Output the [X, Y] coordinate of the center of the cell containing the given text.  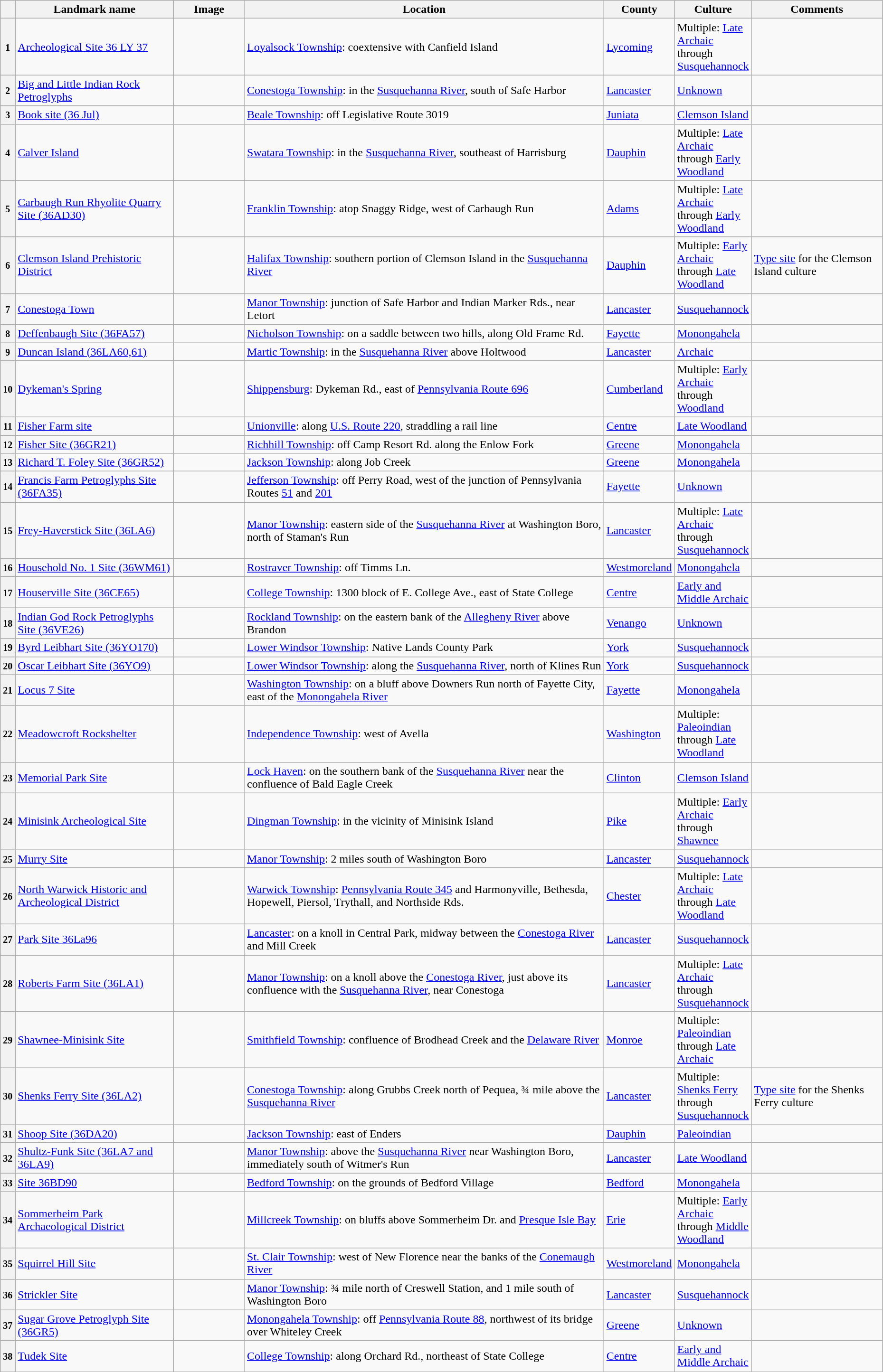
Landmark name [95, 9]
Site 36BD90 [95, 1183]
Loyalsock Township: coextensive with Canfield Island [424, 47]
Strickler Site [95, 1294]
Shippensburg: Dykeman Rd., east of Pennsylvania Route 696 [424, 388]
38 [8, 1356]
Conestoga Township: along Grubbs Creek north of Pequea, ¾ mile above the Susquehanna River [424, 1097]
Cumberland [639, 388]
Rockland Township: on the eastern bank of the Allegheny River above Brandon [424, 623]
Multiple: Early Archaic through Woodland [713, 388]
Archeological Site 36 LY 37 [95, 47]
17 [8, 592]
Murry Site [95, 858]
34 [8, 1220]
Big and Little Indian Rock Petroglyphs [95, 90]
21 [8, 690]
Meadowcroft Rockshelter [95, 734]
19 [8, 648]
10 [8, 388]
Manor Township: junction of Safe Harbor and Indian Marker Rds., near Letort [424, 309]
Martic Township: in the Susquehanna River above Holtwood [424, 351]
Bedford Township: on the grounds of Bedford Village [424, 1183]
11 [8, 426]
36 [8, 1294]
Clemson Island Prehistoric District [95, 265]
Multiple: Paleoindian through Late Archaic [713, 1040]
Nicholson Township: on a saddle between two hills, along Old Frame Rd. [424, 333]
12 [8, 444]
18 [8, 623]
Fisher Site (36GR21) [95, 444]
Richard T. Foley Site (36GR52) [95, 462]
Shoop Site (36DA20) [95, 1134]
Location [424, 9]
Roberts Farm Site (36LA1) [95, 984]
Lower Windsor Township: along the Susquehanna River, north of Klines Run [424, 666]
Conestoga Township: in the Susquehanna River, south of Safe Harbor [424, 90]
25 [8, 858]
Multiple: Early Archaic through Late Woodland [713, 265]
13 [8, 462]
23 [8, 778]
Multiple: Paleoindian through Late Woodland [713, 734]
20 [8, 666]
3 [8, 115]
7 [8, 309]
Manor Township: on a knoll above the Conestoga River, just above its confluence with the Susquehanna River, near Conestoga [424, 984]
Multiple: Early Archaic through Middle Woodland [713, 1220]
Shenks Ferry Site (36LA2) [95, 1097]
24 [8, 821]
Swatara Township: in the Susquehanna River, southeast of Harrisburg [424, 152]
Richhill Township: off Camp Resort Rd. along the Enlow Fork [424, 444]
Indian God Rock Petroglyphs Site (36VE26) [95, 623]
Lower Windsor Township: Native Lands County Park [424, 648]
9 [8, 351]
Rostraver Township: off Timms Ln. [424, 568]
County [639, 9]
Clinton [639, 778]
15 [8, 531]
Minisink Archeological Site [95, 821]
30 [8, 1097]
Comments [817, 9]
26 [8, 895]
Sugar Grove Petroglyph Site (36GR5) [95, 1325]
14 [8, 487]
Independence Township: west of Avella [424, 734]
Memorial Park Site [95, 778]
Manor Township: 2 miles south of Washington Boro [424, 858]
Jackson Township: along Job Creek [424, 462]
Pike [639, 821]
Household No. 1 Site (36WM61) [95, 568]
Multiple: Shenks Ferry through Susquehannock [713, 1097]
Venango [639, 623]
28 [8, 984]
Adams [639, 209]
Sommerheim Park Archaeological District [95, 1220]
22 [8, 734]
Image [209, 9]
College Township: along Orchard Rd., northeast of State College [424, 1356]
Manor Township: eastern side of the Susquehanna River at Washington Boro, north of Staman's Run [424, 531]
Duncan Island (36LA60,61) [95, 351]
Type site for the Shenks Ferry culture [817, 1097]
Deffenbaugh Site (36FA57) [95, 333]
Fisher Farm site [95, 426]
Halifax Township: southern portion of Clemson Island in the Susquehanna River [424, 265]
Erie [639, 1220]
Smithfield Township: confluence of Brodhead Creek and the Delaware River [424, 1040]
Lycoming [639, 47]
Locus 7 Site [95, 690]
Carbaugh Run Rhyolite Quarry Site (36AD30) [95, 209]
31 [8, 1134]
8 [8, 333]
6 [8, 265]
5 [8, 209]
Unionville: along U.S. Route 220, straddling a rail line [424, 426]
Dingman Township: in the vicinity of Minisink Island [424, 821]
Millcreek Township: on bluffs above Sommerheim Dr. and Presque Isle Bay [424, 1220]
Park Site 36La96 [95, 939]
Beale Township: off Legislative Route 3019 [424, 115]
Oscar Leibhart Site (36YO9) [95, 666]
Paleoindian [713, 1134]
College Township: 1300 block of E. College Ave., east of State College [424, 592]
Lancaster: on a knoll in Central Park, midway between the Conestoga River and Mill Creek [424, 939]
1 [8, 47]
North Warwick Historic and Archeological District [95, 895]
Shultz-Funk Site (36LA7 and 36LA9) [95, 1158]
Type site for the Clemson Island culture [817, 265]
Book site (36 Jul) [95, 115]
Calver Island [95, 152]
Shawnee-Minisink Site [95, 1040]
4 [8, 152]
16 [8, 568]
Washington [639, 734]
Monongahela Township: off Pennsylvania Route 88, northwest of its bridge over Whiteley Creek [424, 1325]
St. Clair Township: west of New Florence near the banks of the Conemaugh River [424, 1264]
Manor Township: ¾ mile north of Creswell Station, and 1 mile south of Washington Boro [424, 1294]
33 [8, 1183]
Chester [639, 895]
35 [8, 1264]
Lock Haven: on the southern bank of the Susquehanna River near the confluence of Bald Eagle Creek [424, 778]
Manor Township: above the Susquehanna River near Washington Boro, immediately south of Witmer's Run [424, 1158]
Monroe [639, 1040]
Warwick Township: Pennsylvania Route 345 and Harmonyville, Bethesda, Hopewell, Piersol, Trythall, and Northside Rds. [424, 895]
Franklin Township: atop Snaggy Ridge, west of Carbaugh Run [424, 209]
Juniata [639, 115]
2 [8, 90]
Dykeman's Spring [95, 388]
Multiple: Late Archaic through Late Woodland [713, 895]
Tudek Site [95, 1356]
Jefferson Township: off Perry Road, west of the junction of Pennsylvania Routes 51 and 201 [424, 487]
Archaic [713, 351]
Byrd Leibhart Site (36YO170) [95, 648]
Culture [713, 9]
27 [8, 939]
Washington Township: on a bluff above Downers Run north of Fayette City, east of the Monongahela River [424, 690]
Squirrel Hill Site [95, 1264]
Houserville Site (36CE65) [95, 592]
Francis Farm Petroglyphs Site (36FA35) [95, 487]
Jackson Township: east of Enders [424, 1134]
Multiple: Early Archaic through Shawnee [713, 821]
Bedford [639, 1183]
29 [8, 1040]
Frey-Haverstick Site (36LA6) [95, 531]
37 [8, 1325]
32 [8, 1158]
Conestoga Town [95, 309]
